Return the [X, Y] coordinate for the center point of the cell that contains the specified text.  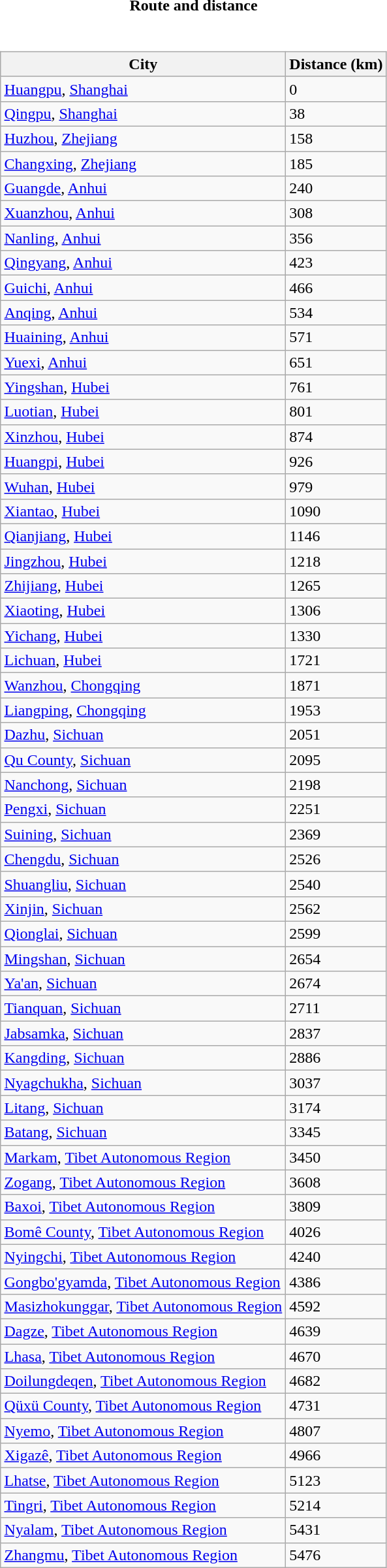
1721 [336, 661]
Changxing, Zhejiang [144, 164]
Qianjiang, Hubei [144, 536]
158 [336, 138]
240 [336, 189]
Lichuan, Hubei [144, 661]
2654 [336, 959]
Huangpu, Shanghai [144, 89]
2711 [336, 1009]
571 [336, 337]
Dagze, Tibet Autonomous Region [144, 1331]
Baxoi, Tibet Autonomous Region [144, 1207]
Litang, Sichuan [144, 1108]
466 [336, 288]
4026 [336, 1232]
2674 [336, 984]
City [144, 64]
Wanzhou, Chongqing [144, 685]
Qingyang, Anhui [144, 263]
38 [336, 114]
2051 [336, 735]
651 [336, 362]
5431 [336, 1530]
Masizhokunggar, Tibet Autonomous Region [144, 1306]
3345 [336, 1133]
Luotian, Hubei [144, 412]
Nanling, Anhui [144, 238]
2526 [336, 859]
Nyalam, Tibet Autonomous Region [144, 1530]
Nyemo, Tibet Autonomous Region [144, 1431]
3450 [336, 1157]
Guangde, Anhui [144, 189]
874 [336, 437]
Tianquan, Sichuan [144, 1009]
5214 [336, 1505]
Tingri, Tibet Autonomous Region [144, 1505]
1090 [336, 511]
Dazhu, Sichuan [144, 735]
4966 [336, 1456]
Gongbo'gyamda, Tibet Autonomous Region [144, 1281]
Suining, Sichuan [144, 834]
534 [336, 313]
Bomê County, Tibet Autonomous Region [144, 1232]
Markam, Tibet Autonomous Region [144, 1157]
Yuexi, Anhui [144, 362]
Zhijiang, Hubei [144, 586]
5123 [336, 1481]
5476 [336, 1555]
4592 [336, 1306]
2540 [336, 884]
Mingshan, Sichuan [144, 959]
Guichi, Anhui [144, 288]
423 [336, 263]
Lhatse, Tibet Autonomous Region [144, 1481]
3037 [336, 1083]
761 [336, 387]
Qingpu, Shanghai [144, 114]
Huangpi, Hubei [144, 462]
4670 [336, 1356]
3608 [336, 1182]
4240 [336, 1257]
Qionglai, Sichuan [144, 933]
Yingshan, Hubei [144, 387]
Zogang, Tibet Autonomous Region [144, 1182]
Batang, Sichuan [144, 1133]
Qu County, Sichuan [144, 760]
308 [336, 213]
Jabsamka, Sichuan [144, 1033]
4682 [336, 1381]
185 [336, 164]
801 [336, 412]
2837 [336, 1033]
Zhangmu, Tibet Autonomous Region [144, 1555]
Nyagchukha, Sichuan [144, 1083]
4731 [336, 1406]
1953 [336, 710]
1306 [336, 611]
Ya'an, Sichuan [144, 984]
Huzhou, Zhejiang [144, 138]
1265 [336, 586]
Distance (km) [336, 64]
4807 [336, 1431]
4386 [336, 1281]
Qüxü County, Tibet Autonomous Region [144, 1406]
Xigazê, Tibet Autonomous Region [144, 1456]
3809 [336, 1207]
Yichang, Hubei [144, 636]
Shuangliu, Sichuan [144, 884]
3174 [336, 1108]
Xuanzhou, Anhui [144, 213]
2251 [336, 809]
Kangding, Sichuan [144, 1058]
Xinjin, Sichuan [144, 909]
Xiantao, Hubei [144, 511]
Doilungdeqen, Tibet Autonomous Region [144, 1381]
Huaining, Anhui [144, 337]
2599 [336, 933]
Liangping, Chongqing [144, 710]
Jingzhou, Hubei [144, 561]
1871 [336, 685]
Xinzhou, Hubei [144, 437]
Xiaoting, Hubei [144, 611]
4639 [336, 1331]
2369 [336, 834]
Wuhan, Hubei [144, 486]
0 [336, 89]
2198 [336, 785]
Chengdu, Sichuan [144, 859]
1146 [336, 536]
2562 [336, 909]
1330 [336, 636]
926 [336, 462]
Anqing, Anhui [144, 313]
Lhasa, Tibet Autonomous Region [144, 1356]
2886 [336, 1058]
2095 [336, 760]
Pengxi, Sichuan [144, 809]
Nanchong, Sichuan [144, 785]
1218 [336, 561]
Nyingchi, Tibet Autonomous Region [144, 1257]
356 [336, 238]
979 [336, 486]
